Identify which cell holds the provided text, then report its (x, y) central coordinate. 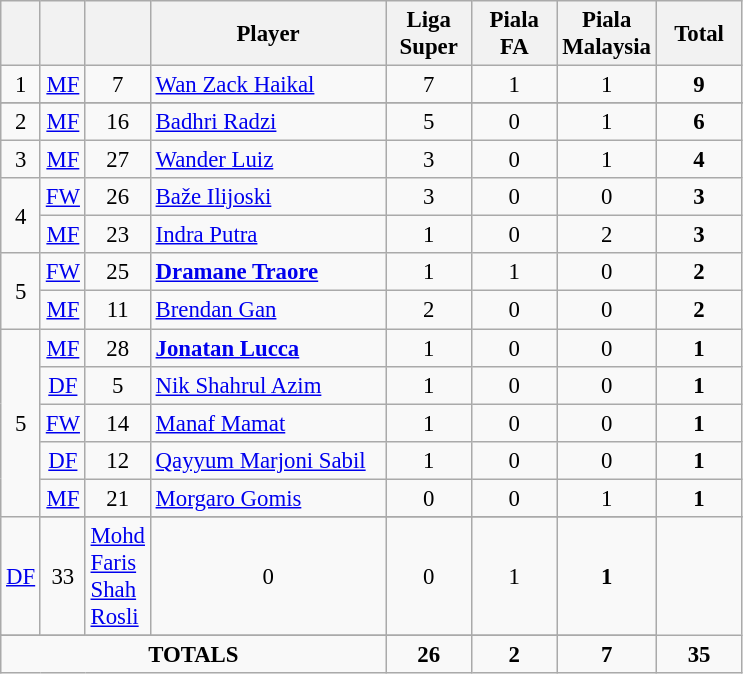
Piala Malaysia (606, 34)
33 (62, 576)
6 (699, 122)
Wander Luiz (268, 160)
11 (118, 310)
Morgaro Gomis (268, 498)
27 (118, 160)
Nik Shahrul Azim (268, 385)
25 (118, 273)
Indra Putra (268, 235)
Brendan Gan (268, 310)
9 (699, 85)
Piala FA (514, 34)
Liga Super (429, 34)
Jonatan Lucca (268, 348)
23 (118, 235)
Player (268, 34)
35 (699, 654)
28 (118, 348)
16 (118, 122)
Total (699, 34)
Wan Zack Haikal (268, 85)
Qayyum Marjoni Sabil (268, 460)
Baže Ilijoski (268, 197)
TOTALS (194, 654)
Badhri Radzi (268, 122)
Mohd Faris Shah Rosli (118, 576)
12 (118, 460)
Manaf Mamat (268, 423)
Dramane Traore (268, 273)
14 (118, 423)
21 (118, 498)
